Provide the [x, y] coordinate of the cell's center where the given text is located.  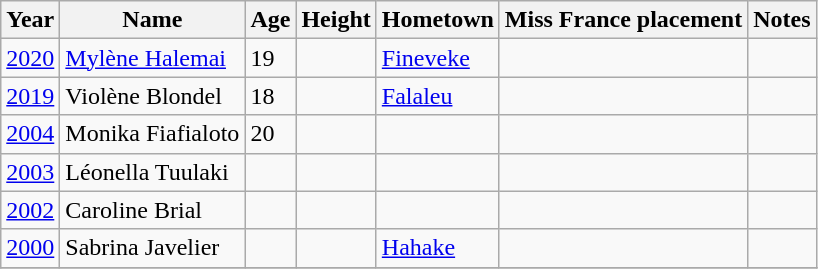
2019 [30, 96]
Hometown [438, 20]
Mylène Halemai [152, 58]
Léonella Tuulaki [152, 172]
Monika Fiafialoto [152, 134]
Violène Blondel [152, 96]
Notes [782, 20]
Miss France placement [623, 20]
Caroline Brial [152, 210]
Name [152, 20]
Age [270, 20]
2004 [30, 134]
Height [336, 20]
Falaleu [438, 96]
Sabrina Javelier [152, 248]
2003 [30, 172]
20 [270, 134]
18 [270, 96]
19 [270, 58]
2000 [30, 248]
2020 [30, 58]
Fineveke [438, 58]
Hahake [438, 248]
2002 [30, 210]
Year [30, 20]
